Extract the [x, y] coordinate from the center of the cell holding the provided text.  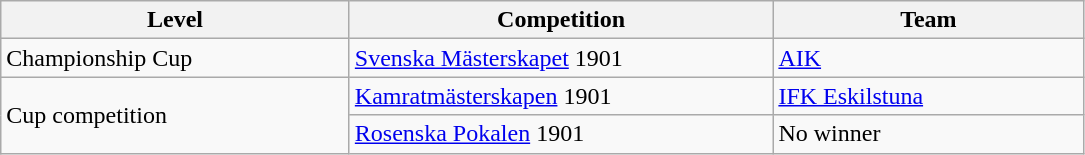
Svenska Mästerskapet 1901 [561, 58]
No winner [928, 134]
Team [928, 20]
IFK Eskilstuna [928, 96]
Rosenska Pokalen 1901 [561, 134]
AIK [928, 58]
Level [176, 20]
Cup competition [176, 115]
Championship Cup [176, 58]
Competition [561, 20]
Kamratmästerskapen 1901 [561, 96]
